Pinpoint the cell where the given text exists, returning its [x, y] midpoint coordinate. 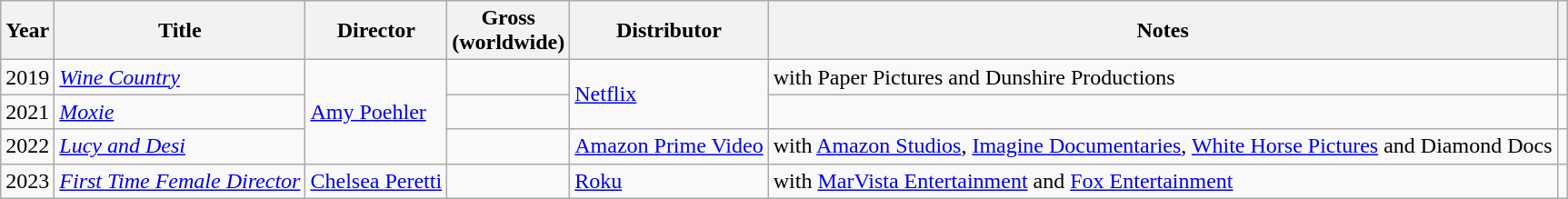
Title [180, 31]
with MarVista Entertainment and Fox Entertainment [1163, 181]
Chelsea Peretti [376, 181]
2021 [27, 112]
2023 [27, 181]
Moxie [180, 112]
Notes [1163, 31]
with Amazon Studios, Imagine Documentaries, White Horse Pictures and Diamond Docs [1163, 146]
Roku [669, 181]
Distributor [669, 31]
Lucy and Desi [180, 146]
2019 [27, 77]
First Time Female Director [180, 181]
Year [27, 31]
2022 [27, 146]
Netflix [669, 95]
Gross(worldwide) [509, 31]
Director [376, 31]
Wine Country [180, 77]
with Paper Pictures and Dunshire Productions [1163, 77]
Amy Poehler [376, 112]
Amazon Prime Video [669, 146]
